Detect which cell encompasses the target text, then output its [X, Y] center coordinate. 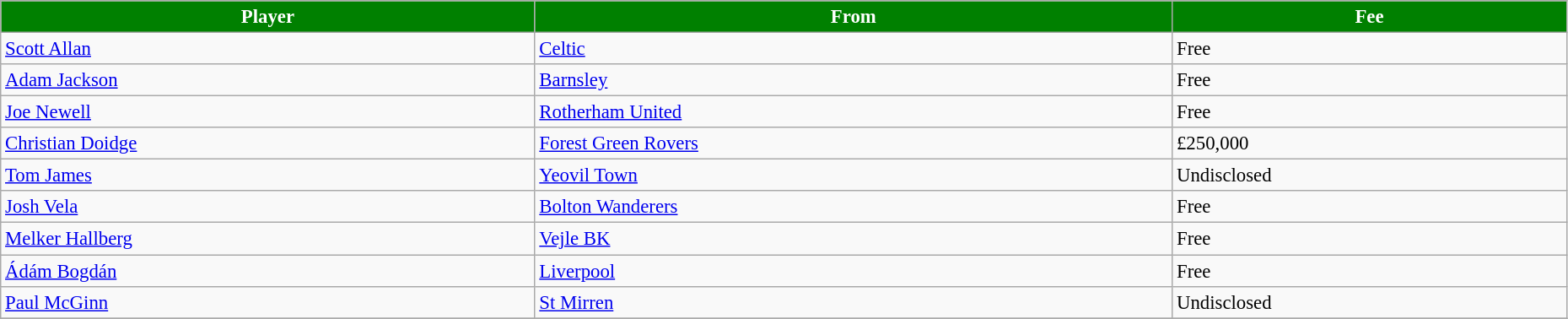
Ádám Bogdán [268, 271]
Josh Vela [268, 207]
Melker Hallberg [268, 239]
Joe Newell [268, 112]
£250,000 [1370, 143]
Tom James [268, 176]
Player [268, 17]
Yeovil Town [854, 176]
From [854, 17]
Celtic [854, 49]
Liverpool [854, 271]
Paul McGinn [268, 302]
Adam Jackson [268, 80]
Scott Allan [268, 49]
Christian Doidge [268, 143]
Bolton Wanderers [854, 207]
Vejle BK [854, 239]
Forest Green Rovers [854, 143]
Rotherham United [854, 112]
St Mirren [854, 302]
Barnsley [854, 80]
Fee [1370, 17]
